Output the (X, Y) coordinate of the center of the cell containing the given text.  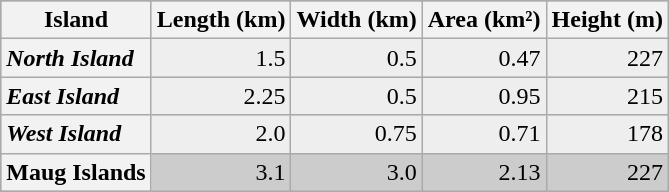
3.0 (356, 172)
2.13 (484, 172)
0.95 (484, 96)
East Island (76, 96)
Length (km) (221, 20)
Width (km) (356, 20)
215 (607, 96)
0.71 (484, 134)
2.25 (221, 96)
Height (m) (607, 20)
Area (km²) (484, 20)
178 (607, 134)
Island (76, 20)
1.5 (221, 58)
West Island (76, 134)
Maug Islands (76, 172)
North Island (76, 58)
2.0 (221, 134)
3.1 (221, 172)
0.75 (356, 134)
0.47 (484, 58)
